Output the [x, y] coordinate of the center of the cell containing the given text.  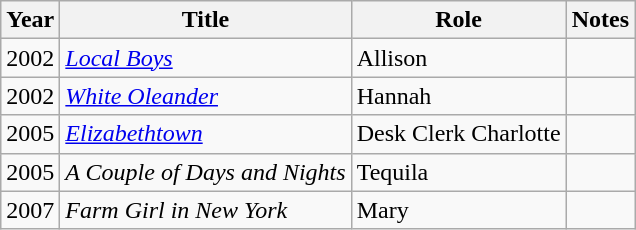
Allison [458, 58]
Farm Girl in New York [206, 210]
Desk Clerk Charlotte [458, 134]
Local Boys [206, 58]
Mary [458, 210]
Year [30, 20]
Hannah [458, 96]
Role [458, 20]
White Oleander [206, 96]
Elizabethtown [206, 134]
2007 [30, 210]
Notes [600, 20]
A Couple of Days and Nights [206, 172]
Title [206, 20]
Tequila [458, 172]
